Locate the cell with the specified text and output its (X, Y) center coordinate. 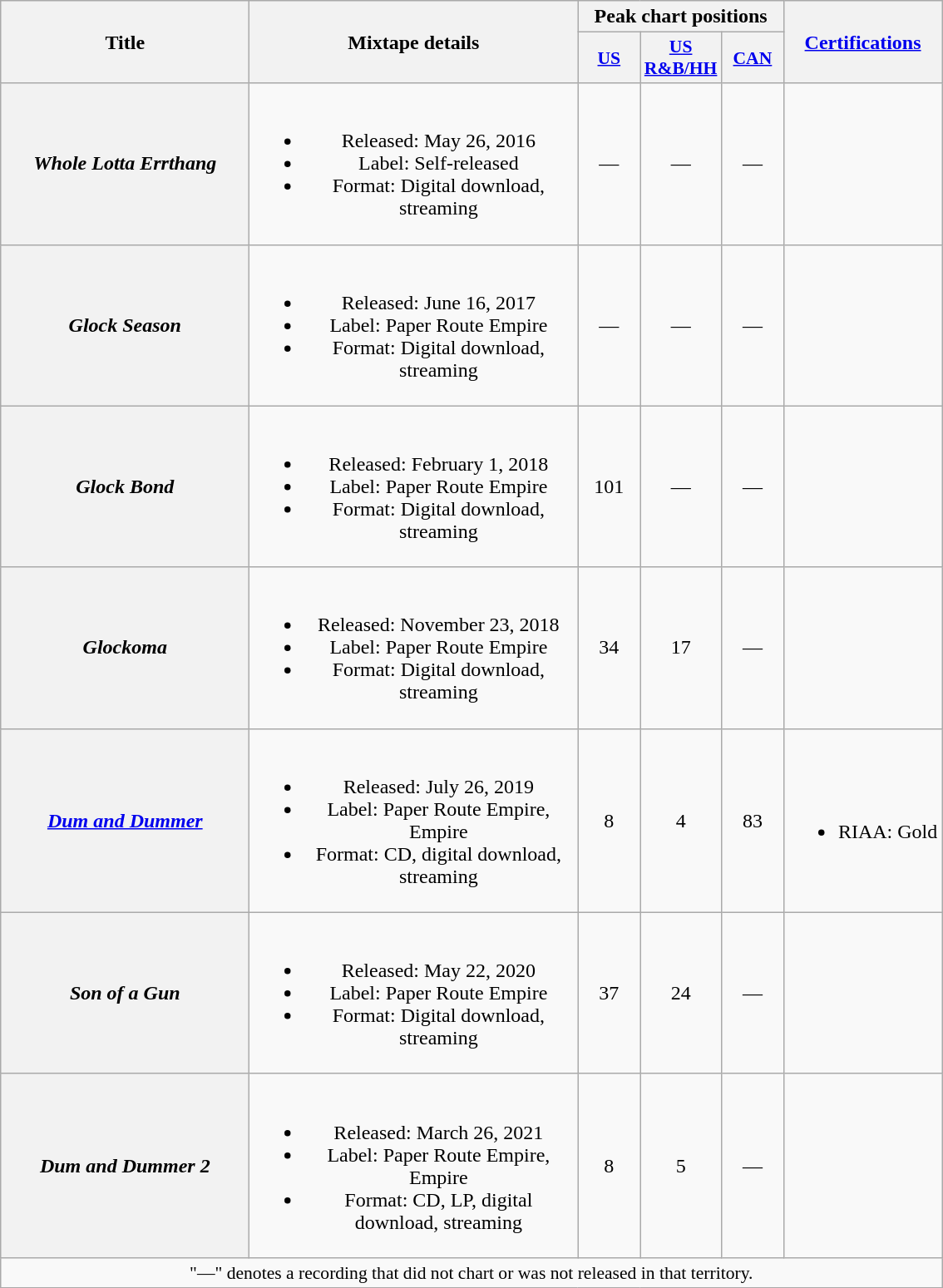
Released: March 26, 2021Label: Paper Route Empire, EmpireFormat: CD, LP, digital download, streaming (414, 1166)
Released: May 26, 2016Label: Self-releasedFormat: Digital download, streaming (414, 164)
Released: July 26, 2019Label: Paper Route Empire, EmpireFormat: CD, digital download, streaming (414, 820)
Dum and Dummer 2 (125, 1166)
Glockoma (125, 648)
Released: February 1, 2018Label: Paper Route EmpireFormat: Digital download, streaming (414, 486)
Certifications (862, 42)
83 (752, 820)
Title (125, 42)
101 (609, 486)
CAN (752, 58)
Whole Lotta Errthang (125, 164)
Glock Season (125, 325)
US R&B/HH (681, 58)
Peak chart positions (681, 17)
Released: November 23, 2018Label: Paper Route EmpireFormat: Digital download, streaming (414, 648)
17 (681, 648)
Son of a Gun (125, 993)
Released: May 22, 2020Label: Paper Route EmpireFormat: Digital download, streaming (414, 993)
37 (609, 993)
34 (609, 648)
"—" denotes a recording that did not chart or was not released in that territory. (471, 1272)
Released: June 16, 2017Label: Paper Route EmpireFormat: Digital download, streaming (414, 325)
Mixtape details (414, 42)
Dum and Dummer (125, 820)
24 (681, 993)
5 (681, 1166)
US (609, 58)
RIAA: Gold (862, 820)
Glock Bond (125, 486)
4 (681, 820)
